Return the [x, y] coordinate for the center point of the cell that contains the specified text.  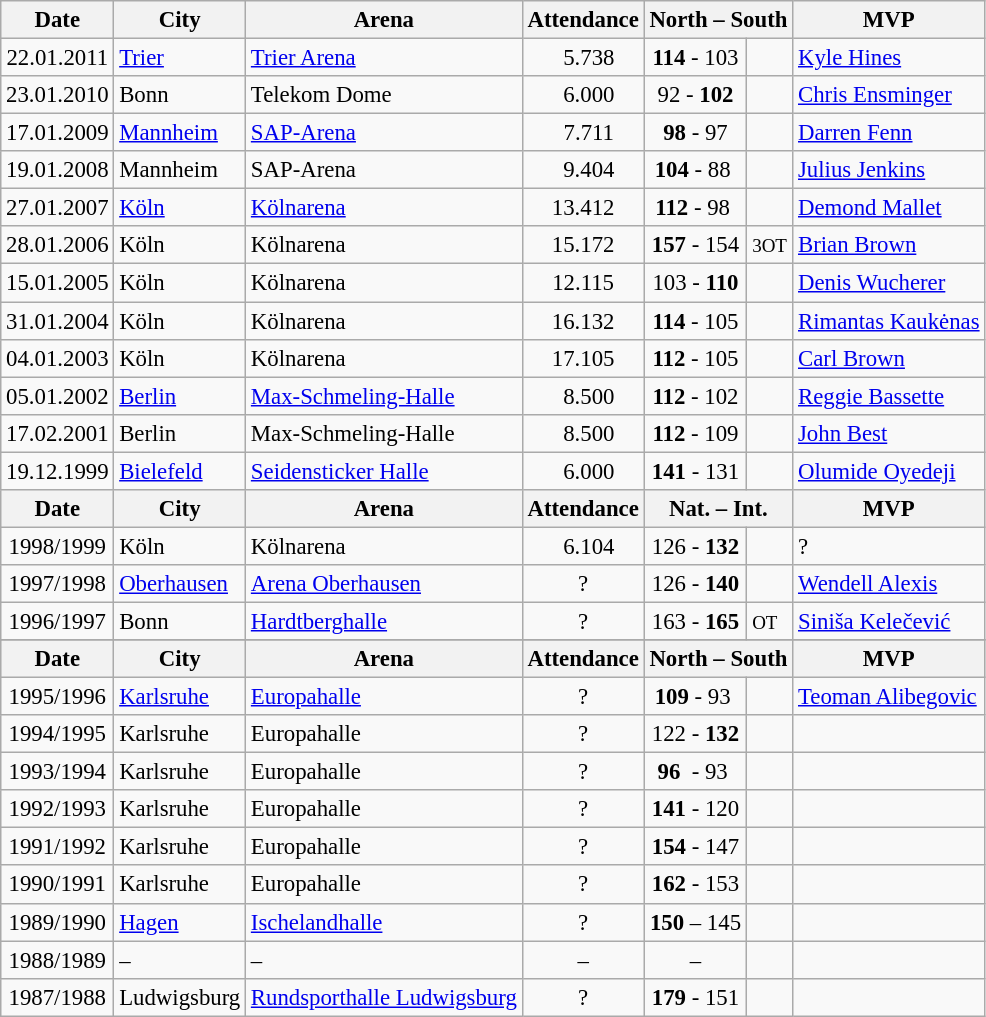
Reggie Bassette [889, 396]
1989/1990 [58, 922]
126 - 132 [696, 546]
28.01.2006 [58, 245]
112 - 109 [696, 433]
Arena Oberhausen [384, 584]
6.104 [583, 546]
92 - 102 [696, 95]
Siniša Kelečević [889, 621]
Oberhausen [180, 584]
Darren Fenn [889, 133]
122 - 132 [696, 734]
103 - 110 [696, 283]
150 – 145 [696, 922]
Rimantas Kaukėnas [889, 321]
112 - 102 [696, 396]
Julius Jenkins [889, 170]
154 - 147 [696, 847]
Telekom Dome [384, 95]
Trier Arena [384, 58]
Carl Brown [889, 358]
31.01.2004 [58, 321]
3OT [770, 245]
Ludwigsburg [180, 997]
19.01.2008 [58, 170]
1987/1988 [58, 997]
Bielefeld [180, 471]
Rundsporthalle Ludwigsburg [384, 997]
1992/1993 [58, 809]
1995/1996 [58, 697]
9.404 [583, 170]
12.115 [583, 283]
Hardtberghalle [384, 621]
Olumide Oyedeji [889, 471]
114 - 105 [696, 321]
1998/1999 [58, 546]
John Best [889, 433]
19.12.1999 [58, 471]
15.01.2005 [58, 283]
163 - 165 [696, 621]
OT [770, 621]
05.01.2002 [58, 396]
Hagen [180, 922]
1997/1998 [58, 584]
22.01.2011 [58, 58]
Chris Ensminger [889, 95]
109 - 93 [696, 697]
Ischelandhalle [384, 922]
Nat. – Int. [718, 509]
126 - 140 [696, 584]
114 - 103 [696, 58]
141 - 131 [696, 471]
27.01.2007 [58, 208]
1990/1991 [58, 885]
1994/1995 [58, 734]
1991/1992 [58, 847]
7.711 [583, 133]
96 - 93 [696, 772]
17.02.2001 [58, 433]
Demond Mallet [889, 208]
157 - 154 [696, 245]
112 - 105 [696, 358]
17.01.2009 [58, 133]
98 - 97 [696, 133]
Brian Brown [889, 245]
5.738 [583, 58]
Teoman Alibegovic [889, 697]
1996/1997 [58, 621]
16.132 [583, 321]
Wendell Alexis [889, 584]
Trier [180, 58]
141 - 120 [696, 809]
162 - 153 [696, 885]
15.172 [583, 245]
04.01.2003 [58, 358]
104 - 88 [696, 170]
17.105 [583, 358]
179 - 151 [696, 997]
112 - 98 [696, 208]
Seidensticker Halle [384, 471]
Denis Wucherer [889, 283]
1993/1994 [58, 772]
13.412 [583, 208]
1988/1989 [58, 960]
Kyle Hines [889, 58]
23.01.2010 [58, 95]
